Identify which cell holds the provided text, then report its [X, Y] central coordinate. 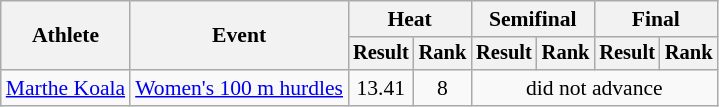
Event [239, 36]
13.41 [381, 88]
8 [443, 88]
Heat [410, 19]
did not advance [594, 88]
Athlete [66, 36]
Marthe Koala [66, 88]
Final [656, 19]
Women's 100 m hurdles [239, 88]
Semifinal [532, 19]
